Identify which cell holds the provided text, then report its [X, Y] central coordinate. 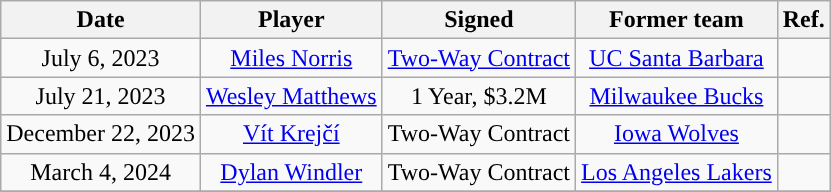
Former team [677, 20]
Iowa Wolves [677, 134]
Dylan Windler [291, 172]
July 21, 2023 [101, 96]
Signed [478, 20]
Los Angeles Lakers [677, 172]
Milwaukee Bucks [677, 96]
Vít Krejčí [291, 134]
UC Santa Barbara [677, 58]
Miles Norris [291, 58]
December 22, 2023 [101, 134]
July 6, 2023 [101, 58]
Ref. [804, 20]
Wesley Matthews [291, 96]
1 Year, $3.2M [478, 96]
Date [101, 20]
Player [291, 20]
March 4, 2024 [101, 172]
